Pinpoint the cell where the given text exists, returning its (X, Y) midpoint coordinate. 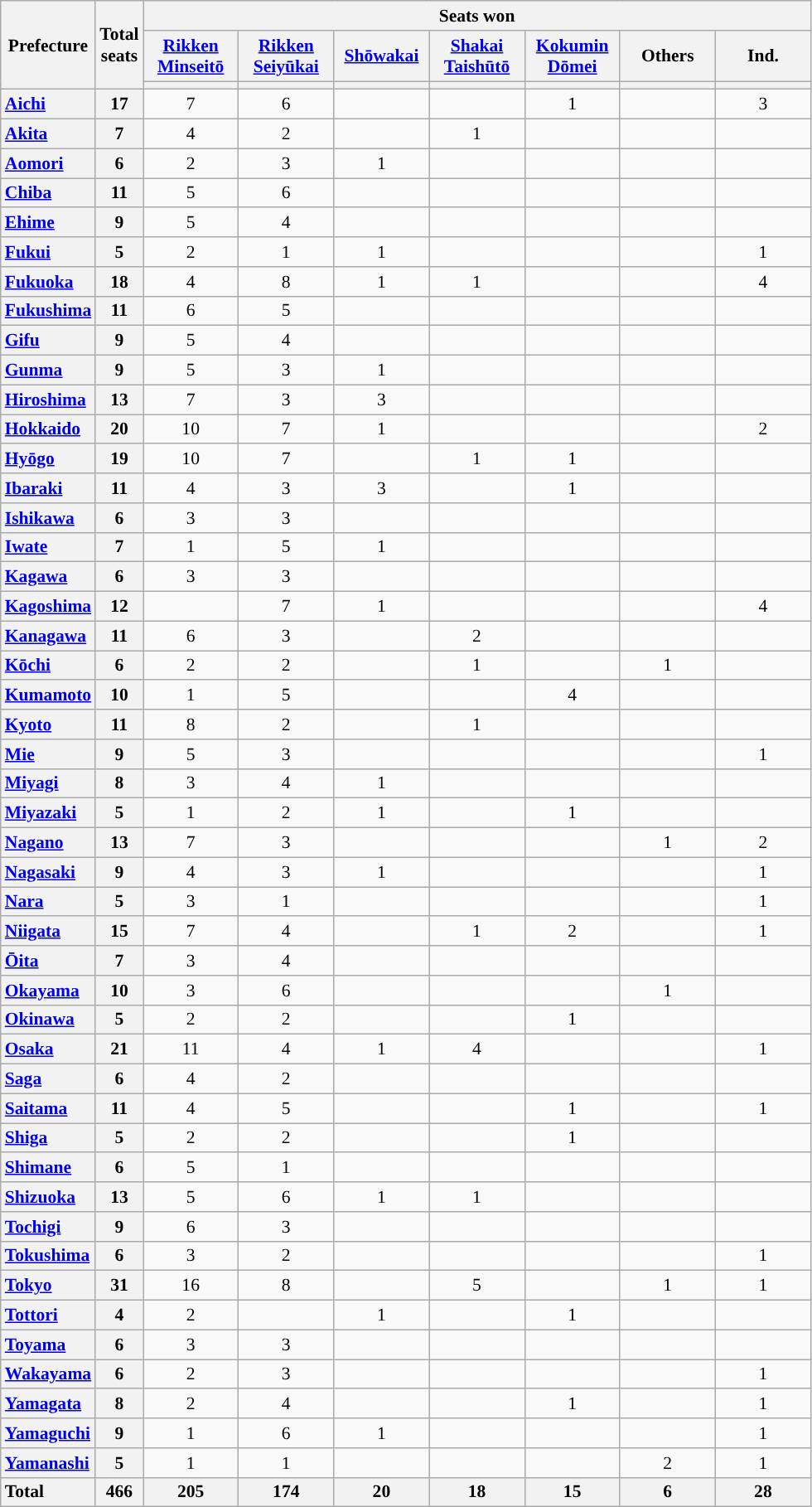
Nagasaki (48, 872)
Kagoshima (48, 607)
Shakai Taishūtō (477, 56)
Ōita (48, 961)
Nagano (48, 843)
Ishikawa (48, 518)
Rikken Minseitō (191, 56)
Kanagawa (48, 636)
Okinawa (48, 1020)
12 (119, 607)
Fukuoka (48, 282)
28 (762, 1492)
Hokkaido (48, 429)
19 (119, 459)
Rikken Seiyūkai (287, 56)
Kyoto (48, 724)
Gunma (48, 371)
Kumamoto (48, 695)
Ehime (48, 223)
31 (119, 1286)
Wakayama (48, 1374)
Ibaraki (48, 488)
Fukushima (48, 311)
Ind. (762, 56)
Yamanashi (48, 1463)
Shimane (48, 1168)
466 (119, 1492)
Total (48, 1492)
Kōchi (48, 666)
Niigata (48, 932)
Aichi (48, 104)
17 (119, 104)
Yamaguchi (48, 1433)
Hiroshima (48, 400)
Toyama (48, 1345)
Shizuoka (48, 1197)
Totalseats (119, 45)
Hyōgo (48, 459)
Osaka (48, 1049)
Aomori (48, 163)
Fukui (48, 252)
Tochigi (48, 1227)
174 (287, 1492)
Shiga (48, 1138)
Kagawa (48, 577)
Gifu (48, 341)
Miyagi (48, 783)
Miyazaki (48, 813)
Shōwakai (381, 56)
Nara (48, 902)
205 (191, 1492)
Saga (48, 1079)
Tottori (48, 1316)
Akita (48, 134)
21 (119, 1049)
Iwate (48, 547)
16 (191, 1286)
Prefecture (48, 45)
Saitama (48, 1108)
Chiba (48, 193)
Tokushima (48, 1256)
Tokyo (48, 1286)
Okayama (48, 991)
Yamagata (48, 1404)
Seats won (477, 16)
Others (668, 56)
Mie (48, 754)
Kokumin Dōmei (572, 56)
